Pinpoint the cell where the given text exists, returning its (x, y) midpoint coordinate. 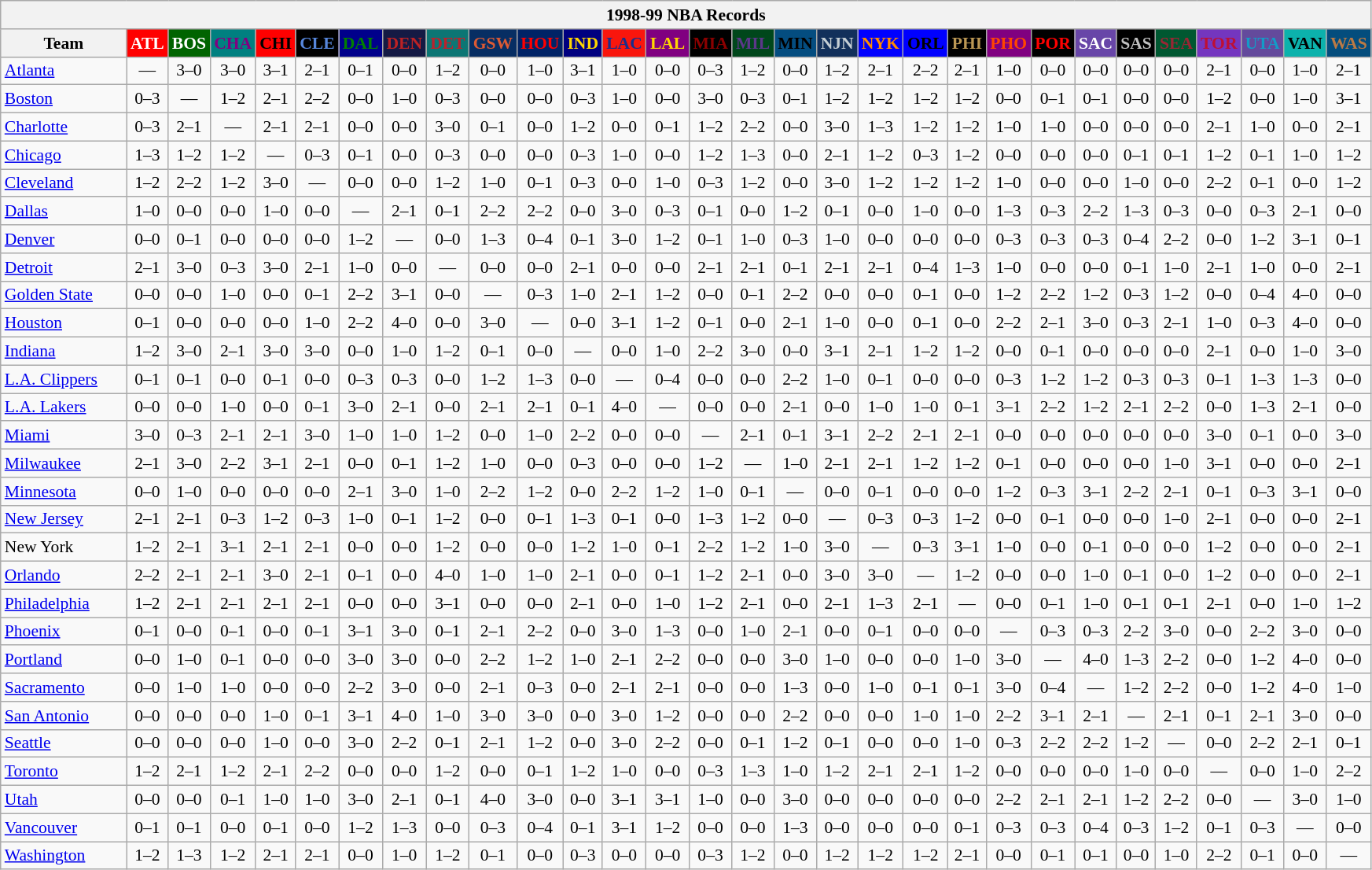
1998-99 NBA Records (686, 15)
NYK (881, 43)
DEN (404, 43)
MIN (795, 43)
Portland (64, 660)
Houston (64, 323)
LAC (624, 43)
PHI (967, 43)
SAC (1096, 43)
WAS (1349, 43)
DAL (361, 43)
GSW (494, 43)
IND (583, 43)
MIL (753, 43)
CLE (318, 43)
Team (64, 43)
Cleveland (64, 183)
L.A. Clippers (64, 379)
Vancouver (64, 828)
Toronto (64, 772)
DET (448, 43)
Atlanta (64, 71)
TOR (1219, 43)
NJN (837, 43)
Seattle (64, 743)
Miami (64, 436)
Utah (64, 800)
Charlotte (64, 127)
Sacramento (64, 688)
Milwaukee (64, 463)
PHO (1008, 43)
HOU (539, 43)
San Antonio (64, 716)
New York (64, 547)
SAS (1136, 43)
Minnesota (64, 492)
LAL (668, 43)
Dallas (64, 212)
BOS (189, 43)
ATL (148, 43)
POR (1053, 43)
New Jersey (64, 519)
Philadelphia (64, 603)
Detroit (64, 267)
MIA (710, 43)
UTA (1263, 43)
L.A. Lakers (64, 407)
Boston (64, 99)
Denver (64, 239)
SEA (1176, 43)
Chicago (64, 155)
CHA (233, 43)
Washington (64, 856)
Golden State (64, 295)
ORL (926, 43)
Orlando (64, 576)
VAN (1305, 43)
Phoenix (64, 632)
CHI (275, 43)
Indiana (64, 352)
